Capture the cell that displays the provided text and extract its [x, y] central coordinate. 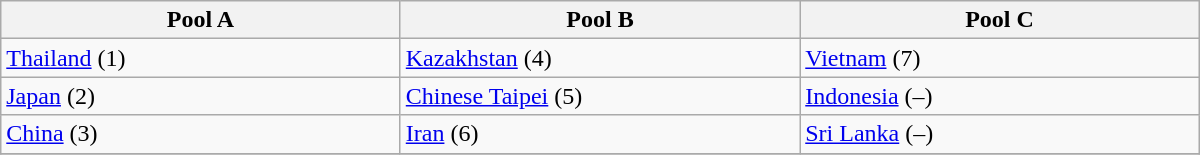
Thailand (1) [200, 58]
Pool C [1000, 20]
Iran (6) [600, 134]
Chinese Taipei (5) [600, 96]
China (3) [200, 134]
Vietnam (7) [1000, 58]
Sri Lanka (–) [1000, 134]
Pool B [600, 20]
Pool A [200, 20]
Japan (2) [200, 96]
Kazakhstan (4) [600, 58]
Indonesia (–) [1000, 96]
